Scan for the cell matching the given text and deliver its (X, Y) coordinate at center. 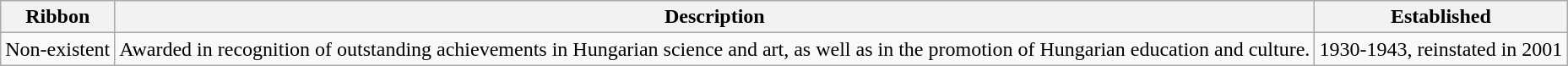
Description (714, 17)
Non-existent (57, 49)
Ribbon (57, 17)
Established (1440, 17)
Awarded in recognition of outstanding achievements in Hungarian science and art, as well as in the promotion of Hungarian education and culture. (714, 49)
1930-1943, reinstated in 2001 (1440, 49)
